Search for the cell housing the specified text and yield its (x, y) center coordinate. 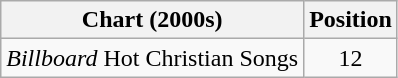
Chart (2000s) (152, 20)
Position (351, 20)
12 (351, 58)
Billboard Hot Christian Songs (152, 58)
